Output the (X, Y) coordinate of the center of the cell containing the given text.  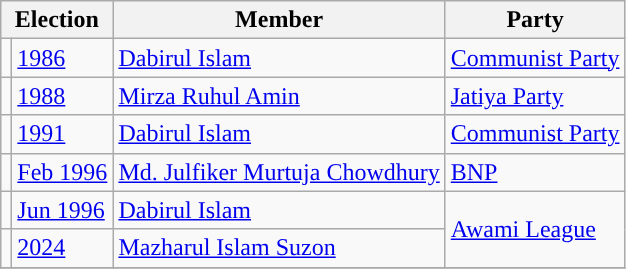
2024 (62, 248)
Election (57, 20)
Jatiya Party (535, 96)
1986 (62, 58)
Md. Julfiker Murtuja Chowdhury (279, 172)
Jun 1996 (62, 210)
1991 (62, 134)
Mirza Ruhul Amin (279, 96)
Member (279, 20)
Feb 1996 (62, 172)
1988 (62, 96)
Mazharul Islam Suzon (279, 248)
Awami League (535, 229)
BNP (535, 172)
Party (535, 20)
